From the cell containing the given text, extract its center point as (x, y) coordinate. 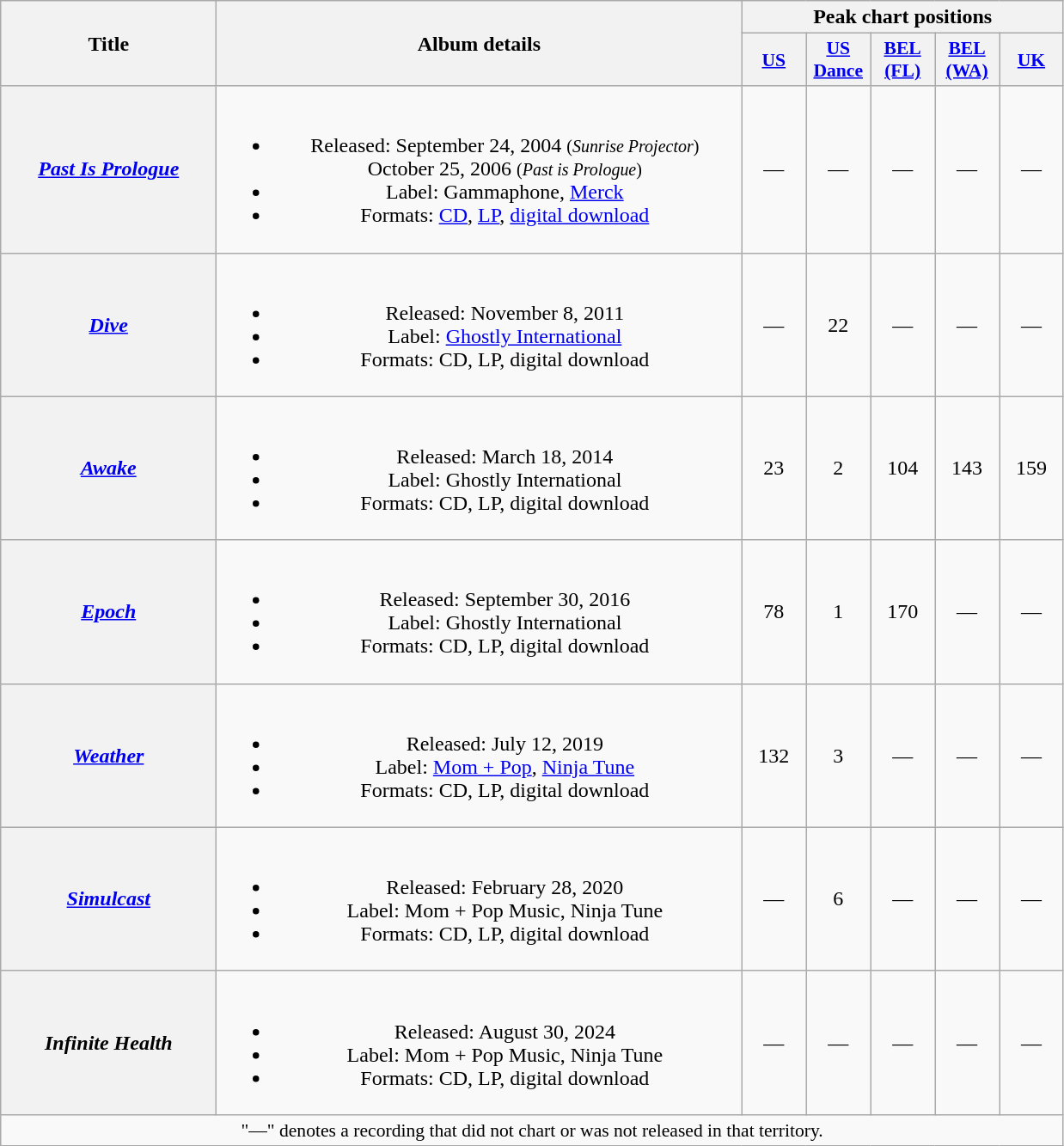
"—" denotes a recording that did not chart or was not released in that territory. (533, 1130)
Awake (108, 468)
2 (839, 468)
Released: July 12, 2019Label: Mom + Pop, Ninja TuneFormats: CD, LP, digital download (480, 755)
1 (839, 612)
Released: September 30, 2016Label: Ghostly InternationalFormats: CD, LP, digital download (480, 612)
143 (968, 468)
Epoch (108, 612)
Title (108, 43)
US (774, 60)
104 (902, 468)
Released: September 24, 2004 (Sunrise Projector)October 25, 2006 (Past is Prologue)Label: Gammaphone, MerckFormats: CD, LP, digital download (480, 169)
Peak chart positions (902, 17)
Past Is Prologue (108, 169)
Released: August 30, 2024Label: Mom + Pop Music, Ninja TuneFormats: CD, LP, digital download (480, 1042)
Simulcast (108, 899)
159 (1031, 468)
132 (774, 755)
78 (774, 612)
Album details (480, 43)
Released: February 28, 2020Label: Mom + Pop Music, Ninja TuneFormats: CD, LP, digital download (480, 899)
170 (902, 612)
UK (1031, 60)
22 (839, 325)
6 (839, 899)
USDance (839, 60)
23 (774, 468)
Infinite Health (108, 1042)
BEL(WA) (968, 60)
3 (839, 755)
Released: March 18, 2014Label: Ghostly InternationalFormats: CD, LP, digital download (480, 468)
Weather (108, 755)
Dive (108, 325)
BEL(FL) (902, 60)
Released: November 8, 2011Label: Ghostly InternationalFormats: CD, LP, digital download (480, 325)
